Extract the [x, y] coordinate from the center of the cell holding the provided text.  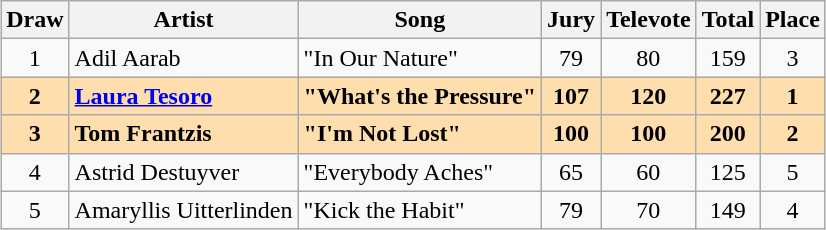
Place [793, 20]
80 [648, 58]
107 [572, 96]
Total [728, 20]
Artist [184, 20]
125 [728, 172]
"I'm Not Lost" [420, 134]
"In Our Nature" [420, 58]
Amaryllis Uitterlinden [184, 210]
Draw [35, 20]
65 [572, 172]
"Kick the Habit" [420, 210]
227 [728, 96]
Adil Aarab [184, 58]
149 [728, 210]
Jury [572, 20]
120 [648, 96]
Laura Tesoro [184, 96]
Televote [648, 20]
60 [648, 172]
"What's the Pressure" [420, 96]
Song [420, 20]
Tom Frantzis [184, 134]
Astrid Destuyver [184, 172]
159 [728, 58]
200 [728, 134]
70 [648, 210]
"Everybody Aches" [420, 172]
